Detect which cell encompasses the target text, then output its [X, Y] center coordinate. 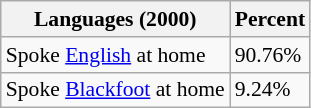
Languages (2000) [116, 19]
Spoke English at home [116, 55]
90.76% [270, 55]
Spoke Blackfoot at home [116, 90]
Percent [270, 19]
9.24% [270, 90]
